Capture the cell that displays the provided text and extract its [X, Y] central coordinate. 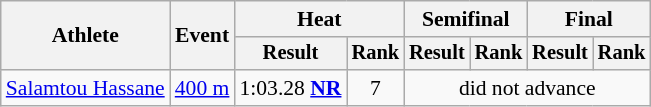
Event [202, 36]
Heat [319, 19]
Salamtou Hassane [86, 88]
Athlete [86, 36]
400 m [202, 88]
7 [376, 88]
Final [588, 19]
Semifinal [466, 19]
did not advance [527, 88]
1:03.28 NR [290, 88]
